For the text-containing cell, return its midpoint in [X, Y] coordinate format. 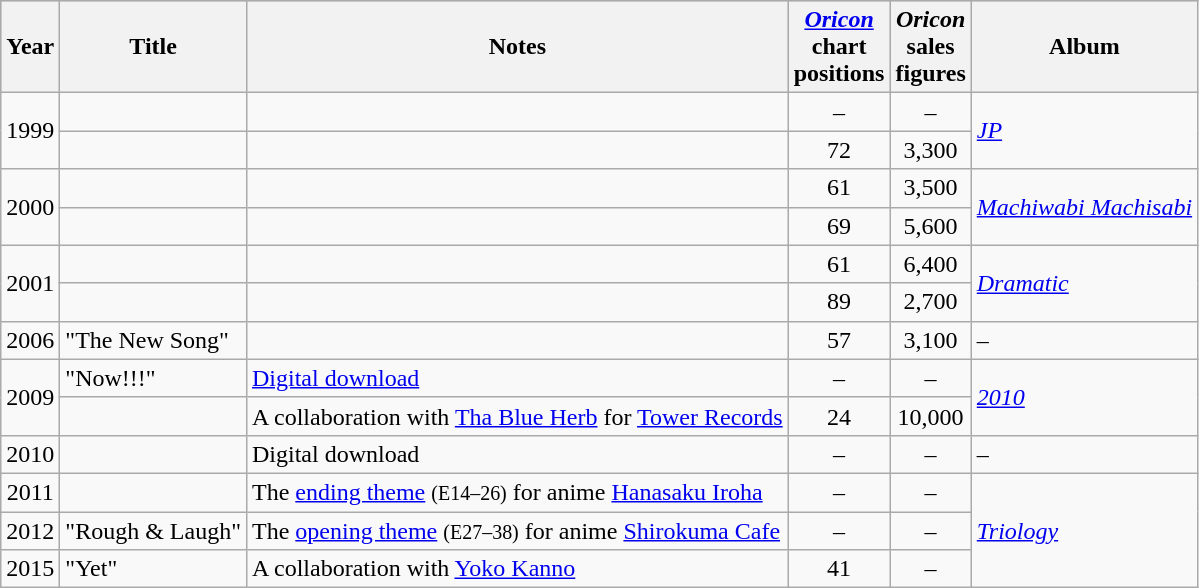
3,500 [930, 188]
Dramatic [1084, 283]
24 [839, 416]
3,100 [930, 340]
The ending theme (E14–26) for anime Hanasaku Iroha [517, 492]
Year [30, 47]
6,400 [930, 264]
10,000 [930, 416]
2,700 [930, 302]
Triology [1084, 530]
5,600 [930, 226]
89 [839, 302]
Machiwabi Machisabi [1084, 207]
The opening theme (E27–38) for anime Shirokuma Cafe [517, 531]
"Rough & Laugh" [154, 531]
2011 [30, 492]
"Yet" [154, 569]
A collaboration with Tha Blue Herb for Tower Records [517, 416]
72 [839, 150]
Oriconsalesfigures [930, 47]
2015 [30, 569]
2012 [30, 531]
57 [839, 340]
Title [154, 47]
"Now!!!" [154, 378]
2006 [30, 340]
3,300 [930, 150]
Oriconchartpositions [839, 47]
JP [1084, 131]
"The New Song" [154, 340]
2000 [30, 207]
2001 [30, 283]
A collaboration with Yoko Kanno [517, 569]
69 [839, 226]
41 [839, 569]
1999 [30, 131]
2009 [30, 397]
Notes [517, 47]
Album [1084, 47]
